Search for the cell housing the specified text and yield its [X, Y] center coordinate. 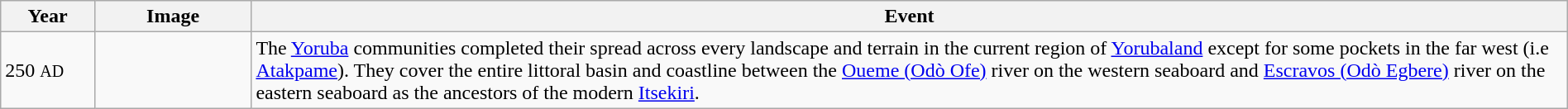
250 AD [48, 70]
Event [910, 17]
Year [48, 17]
Image [172, 17]
